Provide the [X, Y] coordinate of the cell's center where the given text is located.  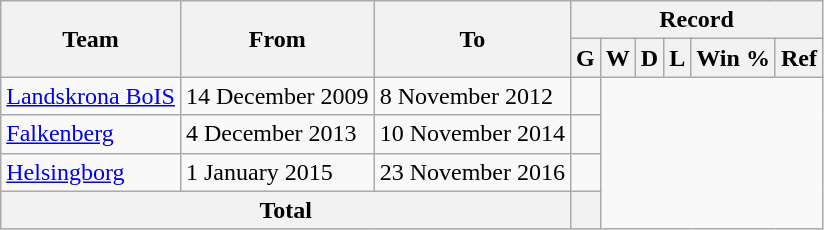
1 January 2015 [277, 172]
G [585, 58]
Total [286, 210]
Helsingborg [91, 172]
Falkenberg [91, 134]
23 November 2016 [472, 172]
Landskrona BoIS [91, 96]
14 December 2009 [277, 96]
8 November 2012 [472, 96]
Record [696, 20]
D [649, 58]
Team [91, 39]
Ref [798, 58]
Win % [734, 58]
To [472, 39]
4 December 2013 [277, 134]
W [618, 58]
From [277, 39]
10 November 2014 [472, 134]
L [678, 58]
